Locate the cell with the specified text and output its (X, Y) center coordinate. 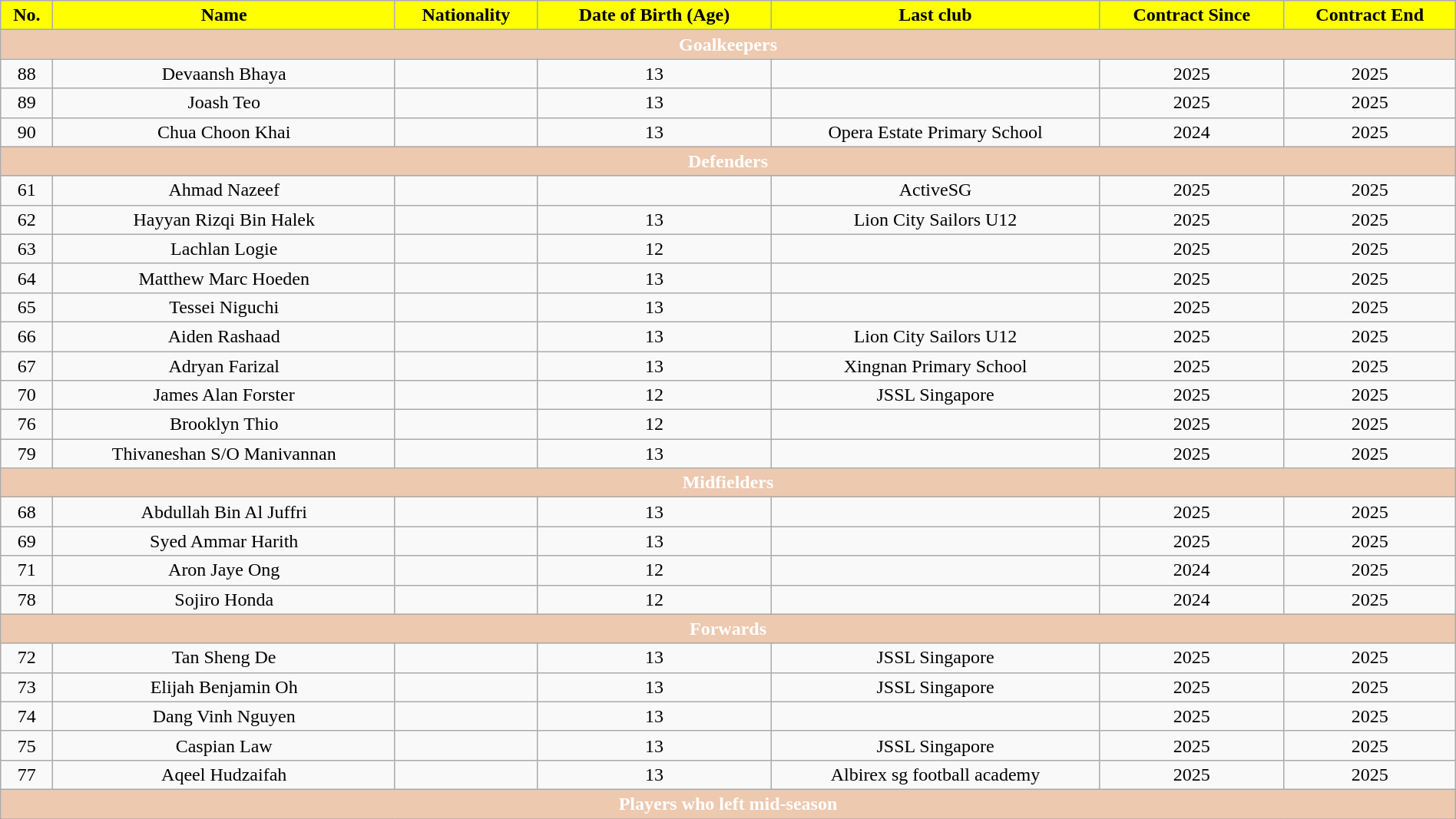
Last club (935, 15)
70 (27, 395)
Adryan Farizal (224, 366)
Players who left mid-season (728, 804)
79 (27, 454)
Forwards (728, 629)
Devaansh Bhaya (224, 74)
Chua Choon Khai (224, 132)
Tan Sheng De (224, 658)
78 (27, 599)
Aqeel Hudzaifah (224, 774)
62 (27, 220)
Sojiro Honda (224, 599)
Aiden Rashaad (224, 336)
67 (27, 366)
61 (27, 190)
77 (27, 774)
Dang Vinh Nguyen (224, 716)
Abdullah Bin Al Juffri (224, 512)
Goalkeepers (728, 45)
Thivaneshan S/O Manivannan (224, 454)
76 (27, 424)
Tessei Niguchi (224, 307)
Elijah Benjamin Oh (224, 687)
72 (27, 658)
Albirex sg football academy (935, 774)
Opera Estate Primary School (935, 132)
Hayyan Rizqi Bin Halek (224, 220)
68 (27, 512)
Ahmad Nazeef (224, 190)
Nationality (465, 15)
73 (27, 687)
89 (27, 103)
65 (27, 307)
63 (27, 249)
Joash Teo (224, 103)
69 (27, 541)
Matthew Marc Hoeden (224, 278)
Contract Since (1192, 15)
Contract End (1370, 15)
90 (27, 132)
Date of Birth (Age) (654, 15)
75 (27, 745)
Midfielders (728, 483)
Syed Ammar Harith (224, 541)
Lachlan Logie (224, 249)
James Alan Forster (224, 395)
74 (27, 716)
71 (27, 570)
No. (27, 15)
ActiveSG (935, 190)
88 (27, 74)
Brooklyn Thio (224, 424)
64 (27, 278)
Defenders (728, 161)
Xingnan Primary School (935, 366)
Name (224, 15)
Caspian Law (224, 745)
66 (27, 336)
Aron Jaye Ong (224, 570)
